For the text-containing cell, return its midpoint in (X, Y) coordinate format. 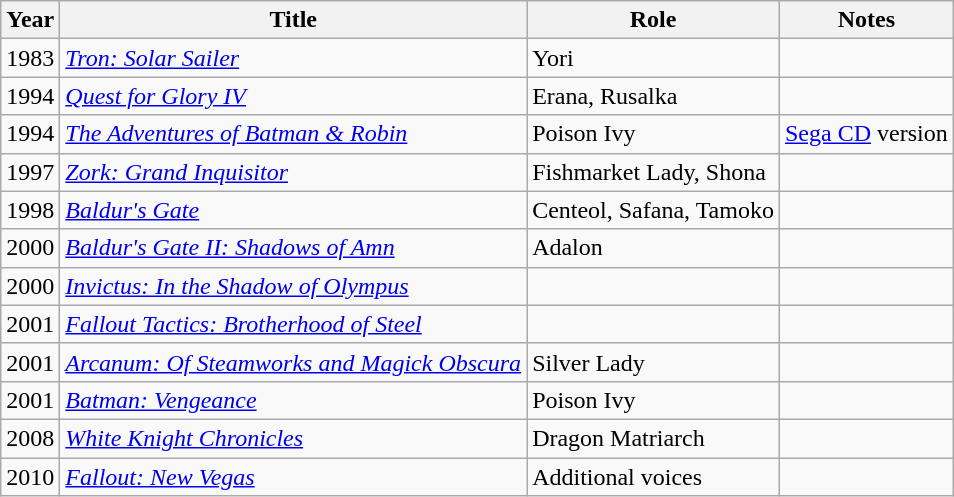
Yori (654, 58)
1998 (30, 210)
Zork: Grand Inquisitor (294, 172)
Baldur's Gate II: Shadows of Amn (294, 248)
Batman: Vengeance (294, 400)
Year (30, 20)
Fallout Tactics: Brotherhood of Steel (294, 324)
The Adventures of Batman & Robin (294, 134)
2008 (30, 438)
Tron: Solar Sailer (294, 58)
Sega CD version (866, 134)
Role (654, 20)
Notes (866, 20)
Erana, Rusalka (654, 96)
Baldur's Gate (294, 210)
Quest for Glory IV (294, 96)
Invictus: In the Shadow of Olympus (294, 286)
1983 (30, 58)
Title (294, 20)
Fallout: New Vegas (294, 477)
White Knight Chronicles (294, 438)
1997 (30, 172)
Arcanum: Of Steamworks and Magick Obscura (294, 362)
Fishmarket Lady, Shona (654, 172)
Adalon (654, 248)
Centeol, Safana, Tamoko (654, 210)
Silver Lady (654, 362)
Dragon Matriarch (654, 438)
2010 (30, 477)
Additional voices (654, 477)
